Capture the cell that displays the provided text and extract its [X, Y] central coordinate. 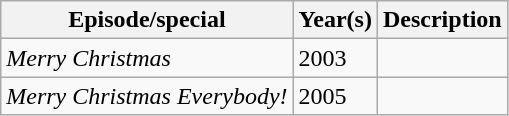
Year(s) [335, 20]
Description [442, 20]
2003 [335, 58]
Merry Christmas [147, 58]
2005 [335, 96]
Episode/special [147, 20]
Merry Christmas Everybody! [147, 96]
